Identify which cell holds the provided text, then report its (x, y) central coordinate. 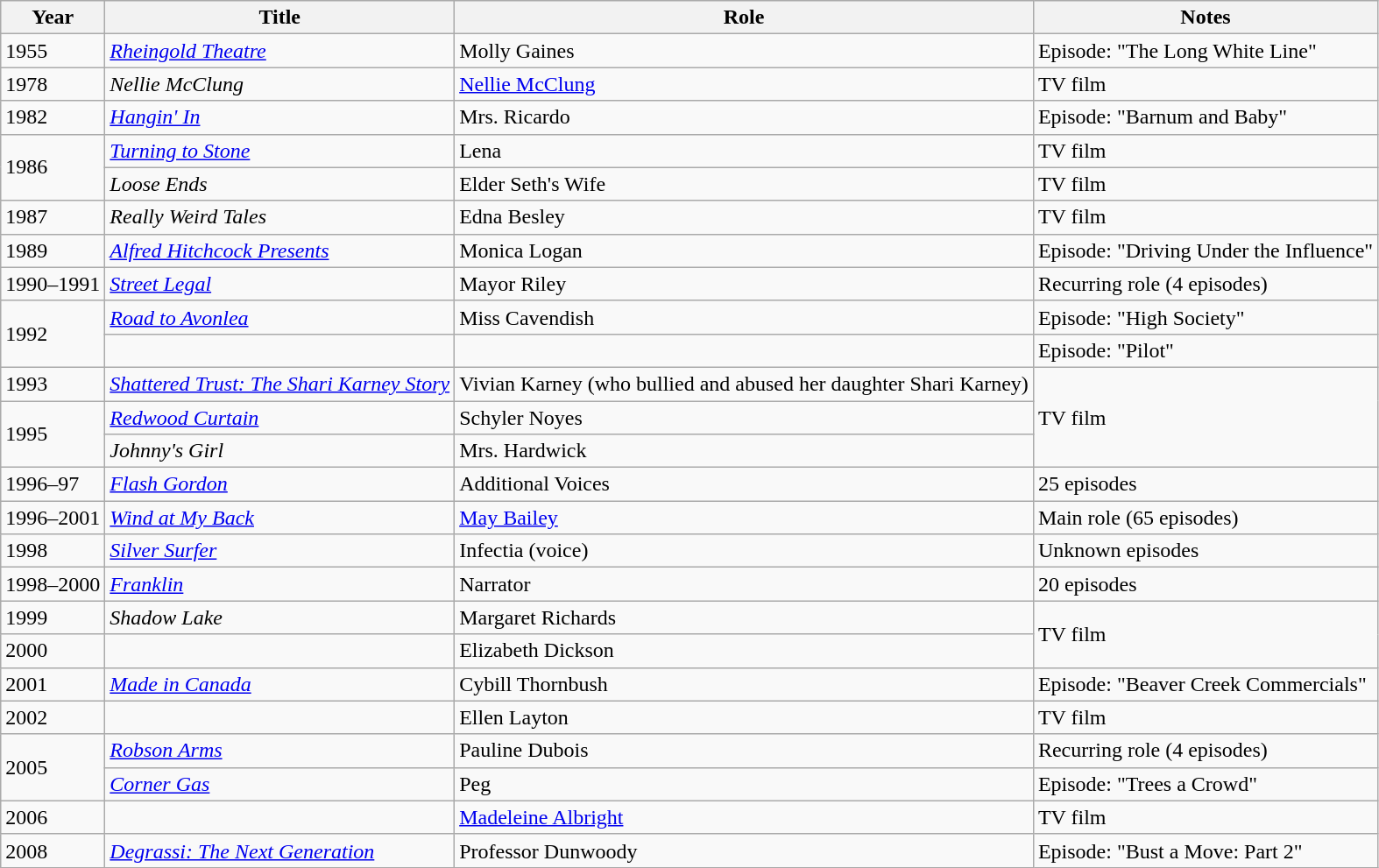
Corner Gas (280, 784)
1989 (53, 251)
Episode: "Pilot" (1206, 350)
Peg (745, 784)
Turning to Stone (280, 151)
Madeleine Albright (745, 817)
2005 (53, 767)
2002 (53, 717)
May Bailey (745, 518)
1993 (53, 384)
Elizabeth Dickson (745, 651)
1996–97 (53, 484)
Robson Arms (280, 751)
Episode: "Driving Under the Influence" (1206, 251)
Lena (745, 151)
1992 (53, 334)
Really Weird Tales (280, 217)
1995 (53, 434)
Narrator (745, 584)
Episode: "The Long White Line" (1206, 51)
25 episodes (1206, 484)
Ellen Layton (745, 717)
Additional Voices (745, 484)
Wind at My Back (280, 518)
2008 (53, 850)
Role (745, 18)
Mayor Riley (745, 284)
1998–2000 (53, 584)
Silver Surfer (280, 551)
Episode: "Trees a Crowd" (1206, 784)
Elder Seth's Wife (745, 184)
Notes (1206, 18)
Year (53, 18)
1990–1991 (53, 284)
Degrassi: The Next Generation (280, 850)
Infectia (voice) (745, 551)
Johnny's Girl (280, 451)
1999 (53, 617)
Shadow Lake (280, 617)
Professor Dunwoody (745, 850)
Alfred Hitchcock Presents (280, 251)
Rheingold Theatre (280, 51)
Pauline Dubois (745, 751)
1978 (53, 84)
Made in Canada (280, 684)
1982 (53, 117)
1998 (53, 551)
Episode: "Bust a Move: Part 2" (1206, 850)
Franklin (280, 584)
Flash Gordon (280, 484)
Hangin' In (280, 117)
Episode: "High Society" (1206, 317)
Cybill Thornbush (745, 684)
2001 (53, 684)
Main role (65 episodes) (1206, 518)
1986 (53, 167)
Monica Logan (745, 251)
Street Legal (280, 284)
Mrs. Ricardo (745, 117)
Loose Ends (280, 184)
1987 (53, 217)
Margaret Richards (745, 617)
Road to Avonlea (280, 317)
Edna Besley (745, 217)
1955 (53, 51)
2006 (53, 817)
Episode: "Barnum and Baby" (1206, 117)
Miss Cavendish (745, 317)
Shattered Trust: The Shari Karney Story (280, 384)
Molly Gaines (745, 51)
Schyler Noyes (745, 418)
Vivian Karney (who bullied and abused her daughter Shari Karney) (745, 384)
Redwood Curtain (280, 418)
Episode: "Beaver Creek Commercials" (1206, 684)
20 episodes (1206, 584)
2000 (53, 651)
1996–2001 (53, 518)
Mrs. Hardwick (745, 451)
Title (280, 18)
Unknown episodes (1206, 551)
